Provide the [x, y] coordinate of the cell's center where the given text is located.  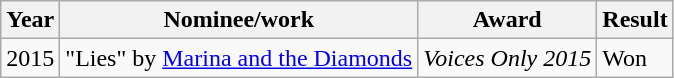
Voices Only 2015 [508, 58]
Nominee/work [239, 20]
Year [30, 20]
Result [635, 20]
"Lies" by Marina and the Diamonds [239, 58]
Award [508, 20]
2015 [30, 58]
Won [635, 58]
